Find where the given text appears and provide that cell's center as [x, y] coordinate. 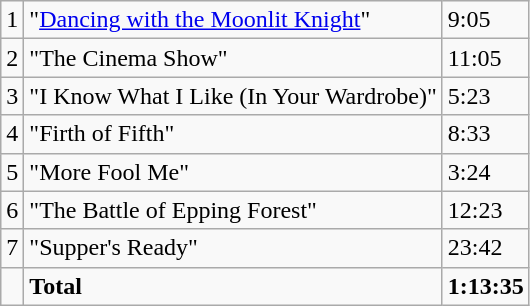
7 [12, 248]
4 [12, 134]
3:24 [486, 172]
1 [12, 20]
5 [12, 172]
"Supper's Ready" [233, 248]
5:23 [486, 96]
2 [12, 58]
"The Cinema Show" [233, 58]
"Dancing with the Moonlit Knight" [233, 20]
9:05 [486, 20]
6 [12, 210]
"More Fool Me" [233, 172]
"I Know What I Like (In Your Wardrobe)" [233, 96]
8:33 [486, 134]
11:05 [486, 58]
Total [233, 286]
"Firth of Fifth" [233, 134]
"The Battle of Epping Forest" [233, 210]
3 [12, 96]
12:23 [486, 210]
1:13:35 [486, 286]
23:42 [486, 248]
